Return the (x, y) coordinate for the center point of the cell that contains the specified text.  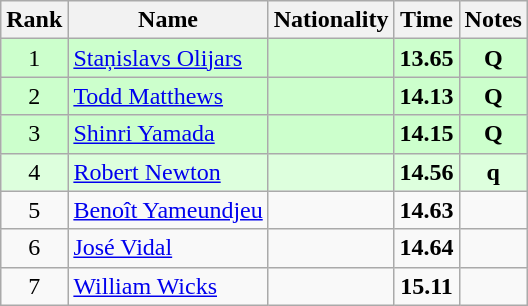
Shinri Yamada (168, 134)
13.65 (426, 58)
1 (34, 58)
Robert Newton (168, 172)
Benoît Yameundjeu (168, 210)
José Vidal (168, 248)
14.13 (426, 96)
Name (168, 20)
Rank (34, 20)
Todd Matthews (168, 96)
6 (34, 248)
q (493, 172)
14.56 (426, 172)
Time (426, 20)
7 (34, 286)
14.63 (426, 210)
4 (34, 172)
Notes (493, 20)
14.15 (426, 134)
3 (34, 134)
15.11 (426, 286)
Nationality (331, 20)
Staņislavs Olijars (168, 58)
14.64 (426, 248)
2 (34, 96)
William Wicks (168, 286)
5 (34, 210)
